Extract the [x, y] coordinate from the center of the cell holding the provided text.  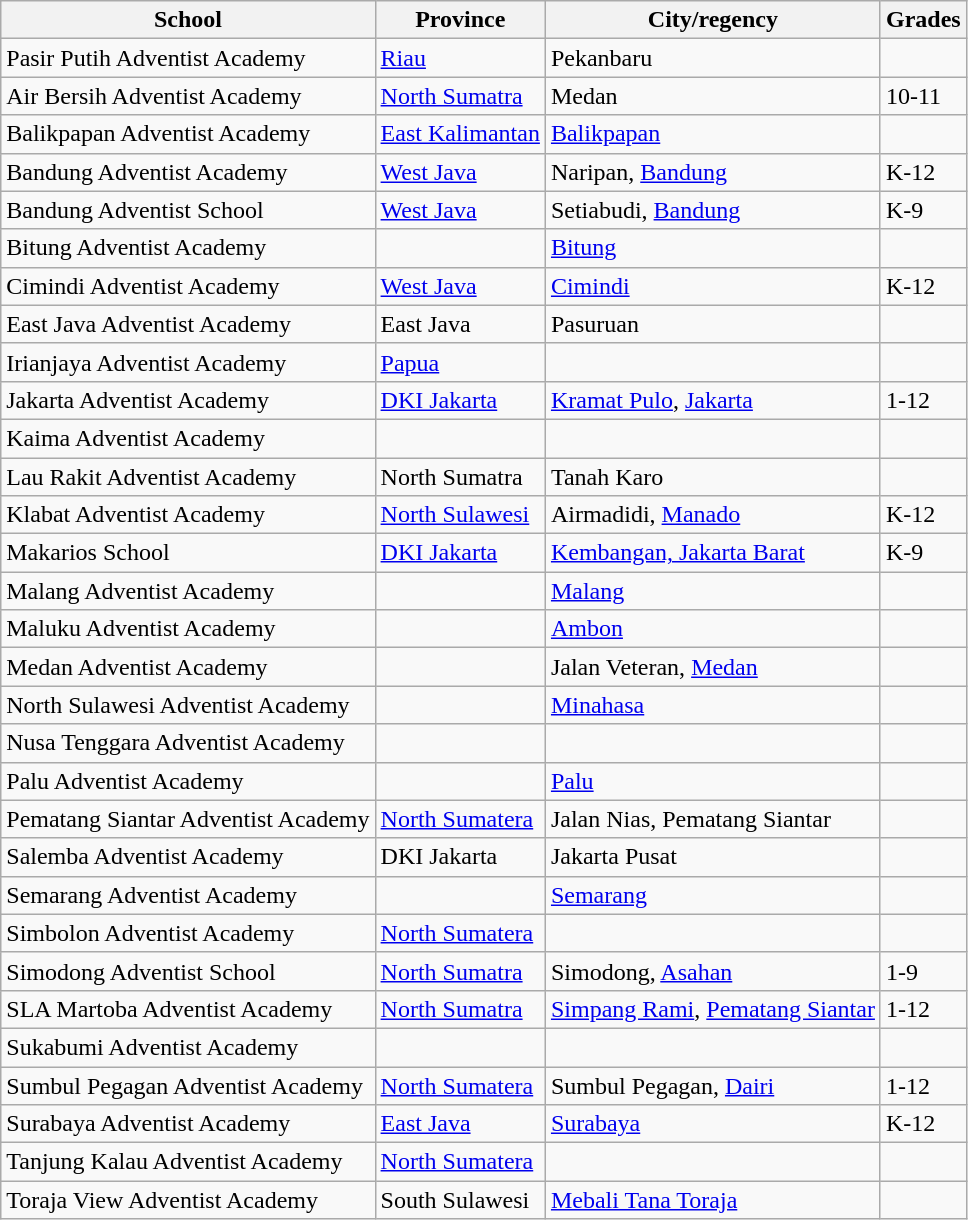
Medan Adventist Academy [188, 667]
City/regency [712, 20]
Simodong Adventist School [188, 971]
Riau [460, 58]
Bitung [712, 248]
Makarios School [188, 553]
Pasuruan [712, 324]
Pematang Siantar Adventist Academy [188, 819]
Cimindi [712, 286]
Palu [712, 781]
Kramat Pulo, Jakarta [712, 400]
Kaima Adventist Academy [188, 438]
Tanah Karo [712, 477]
10-11 [923, 96]
1-9 [923, 971]
Toraja View Adventist Academy [188, 1200]
Jakarta Adventist Academy [188, 400]
Pekanbaru [712, 58]
Balikpapan [712, 134]
Maluku Adventist Academy [188, 629]
Province [460, 20]
Mebali Tana Toraja [712, 1200]
Malang [712, 591]
Simpang Rami, Pematang Siantar [712, 1009]
North Sulawesi [460, 515]
Jalan Nias, Pematang Siantar [712, 819]
Semarang [712, 895]
Papua [460, 362]
Minahasa [712, 705]
SLA Martoba Adventist Academy [188, 1009]
Ambon [712, 629]
Simodong, Asahan [712, 971]
Jalan Veteran, Medan [712, 667]
Bandung Adventist School [188, 210]
Surabaya Adventist Academy [188, 1124]
Airmadidi, Manado [712, 515]
Palu Adventist Academy [188, 781]
Tanjung Kalau Adventist Academy [188, 1162]
East Java Adventist Academy [188, 324]
Sukabumi Adventist Academy [188, 1047]
Sumbul Pegagan Adventist Academy [188, 1085]
Nusa Tenggara Adventist Academy [188, 743]
Naripan, Bandung [712, 172]
Lau Rakit Adventist Academy [188, 477]
Pasir Putih Adventist Academy [188, 58]
Bandung Adventist Academy [188, 172]
Medan [712, 96]
Cimindi Adventist Academy [188, 286]
Setiabudi, Bandung [712, 210]
Balikpapan Adventist Academy [188, 134]
Simbolon Adventist Academy [188, 933]
Bitung Adventist Academy [188, 248]
Kembangan, Jakarta Barat [712, 553]
Malang Adventist Academy [188, 591]
Sumbul Pegagan, Dairi [712, 1085]
Jakarta Pusat [712, 857]
School [188, 20]
Air Bersih Adventist Academy [188, 96]
Salemba Adventist Academy [188, 857]
Surabaya [712, 1124]
Semarang Adventist Academy [188, 895]
Irianjaya Adventist Academy [188, 362]
North Sulawesi Adventist Academy [188, 705]
South Sulawesi [460, 1200]
Klabat Adventist Academy [188, 515]
East Kalimantan [460, 134]
Grades [923, 20]
